Identify which cell holds the provided text, then report its [x, y] central coordinate. 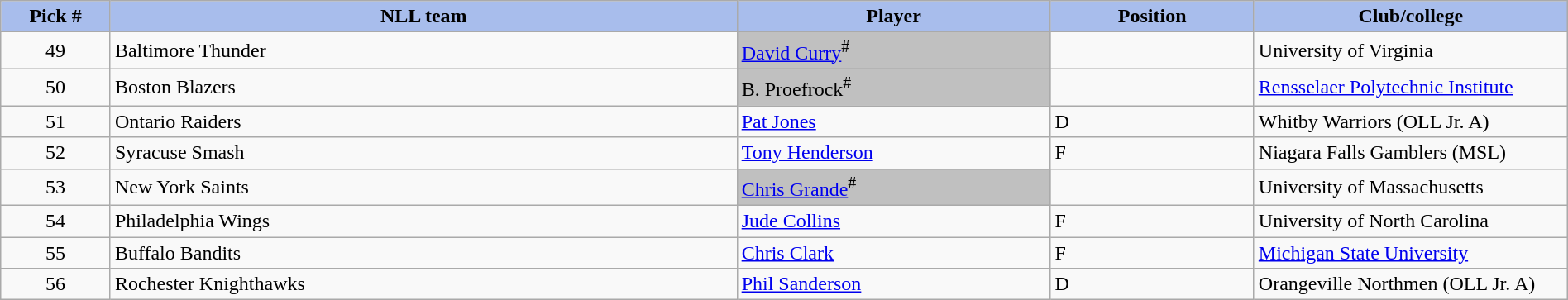
Jude Collins [893, 221]
Tony Henderson [893, 153]
University of Virginia [1411, 51]
Baltimore Thunder [423, 51]
Rochester Knighthawks [423, 284]
50 [56, 88]
Rensselaer Polytechnic Institute [1411, 88]
54 [56, 221]
Philadelphia Wings [423, 221]
David Curry# [893, 51]
Pick # [56, 17]
49 [56, 51]
B. Proefrock# [893, 88]
NLL team [423, 17]
University of Massachusetts [1411, 187]
Ontario Raiders [423, 121]
Buffalo Bandits [423, 253]
Club/college [1411, 17]
Pat Jones [893, 121]
Syracuse Smash [423, 153]
Player [893, 17]
Position [1152, 17]
51 [56, 121]
University of North Carolina [1411, 221]
Whitby Warriors (OLL Jr. A) [1411, 121]
55 [56, 253]
Chris Grande# [893, 187]
Michigan State University [1411, 253]
53 [56, 187]
Orangeville Northmen (OLL Jr. A) [1411, 284]
New York Saints [423, 187]
Chris Clark [893, 253]
Niagara Falls Gamblers (MSL) [1411, 153]
Boston Blazers [423, 88]
52 [56, 153]
56 [56, 284]
Phil Sanderson [893, 284]
